Scan for the cell matching the given text and deliver its [x, y] coordinate at center. 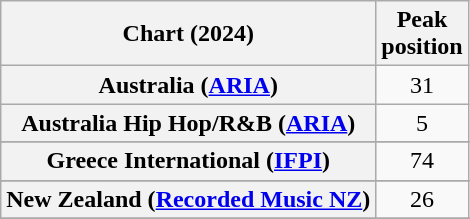
Chart (2024) [188, 34]
Greece International (IFPI) [188, 161]
74 [422, 161]
5 [422, 123]
Peakposition [422, 34]
26 [422, 199]
Australia Hip Hop/R&B (ARIA) [188, 123]
New Zealand (Recorded Music NZ) [188, 199]
31 [422, 85]
Australia (ARIA) [188, 85]
